Find where the given text appears and provide that cell's center as [x, y] coordinate. 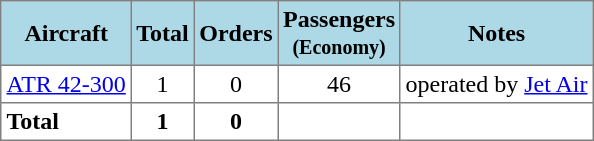
46 [339, 84]
ATR 42-300 [66, 84]
Passengers(Economy) [339, 33]
operated by Jet Air [496, 84]
Notes [496, 33]
Orders [236, 33]
Aircraft [66, 33]
